From the cell containing the given text, extract its center point as (x, y) coordinate. 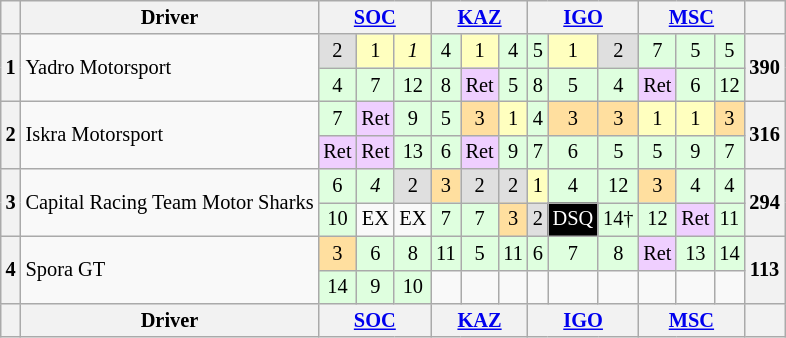
Iskra Motorsport (170, 134)
Capital Racing Team Motor Sharks (170, 202)
316 (764, 134)
294 (764, 202)
Spora GT (170, 270)
14† (618, 219)
113 (764, 270)
DSQ (573, 219)
Yadro Motorsport (170, 68)
390 (764, 68)
